For the text-containing cell, return its midpoint in [X, Y] coordinate format. 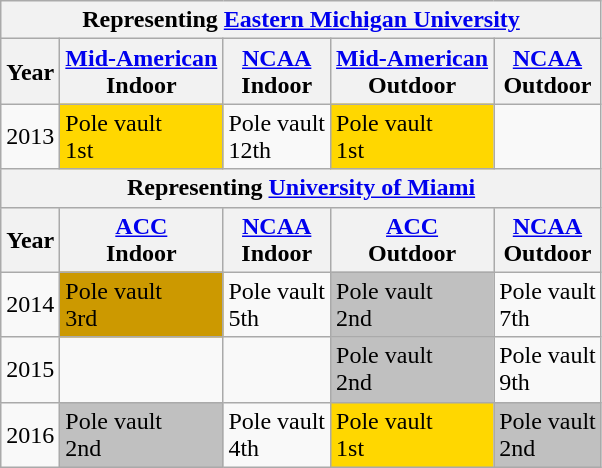
ACCIndoor [142, 240]
Pole vault 12th [277, 136]
Pole vault 5th [277, 304]
2015 [30, 370]
Mid-AmericanOutdoor [412, 72]
Representing University of Miami [302, 188]
2013 [30, 136]
Pole vault 3rd [142, 304]
ACCOutdoor [412, 240]
2014 [30, 304]
Pole vault 4th [277, 434]
Pole vault 9th [548, 370]
Representing Eastern Michigan University [302, 20]
Mid-AmericanIndoor [142, 72]
2016 [30, 434]
Pole vault 7th [548, 304]
